Search for the cell housing the specified text and yield its [X, Y] center coordinate. 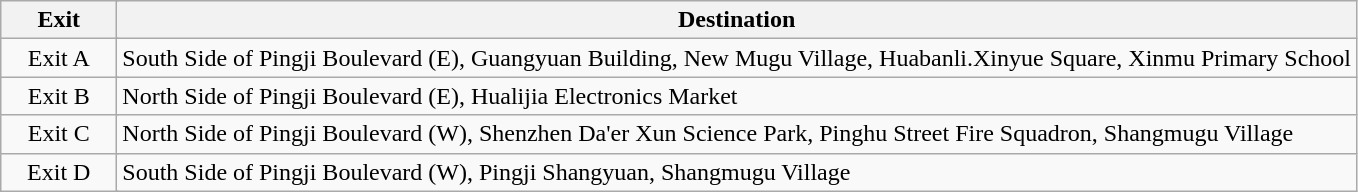
Exit C [59, 134]
North Side of Pingji Boulevard (E), Hualijia Electronics Market [737, 96]
South Side of Pingji Boulevard (E), Guangyuan Building, New Mugu Village, Huabanli.Xinyue Square, Xinmu Primary School [737, 58]
Exit [59, 20]
North Side of Pingji Boulevard (W), Shenzhen Da'er Xun Science Park, Pinghu Street Fire Squadron, Shangmugu Village [737, 134]
Exit B [59, 96]
South Side of Pingji Boulevard (W), Pingji Shangyuan, Shangmugu Village [737, 172]
Destination [737, 20]
Exit A [59, 58]
Exit D [59, 172]
